Output the (x, y) coordinate of the center of the cell containing the given text.  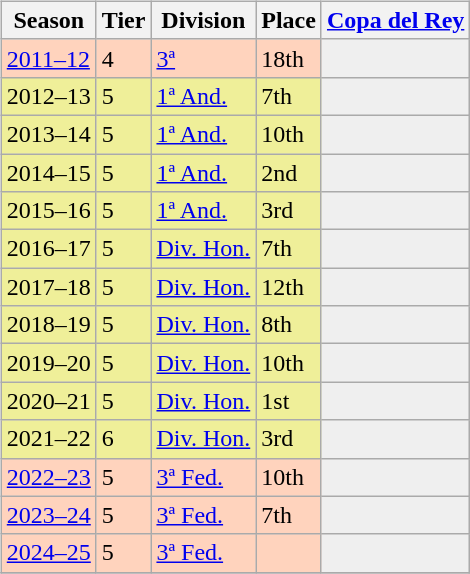
8th (289, 325)
1st (289, 401)
2nd (289, 173)
2022–23 (48, 477)
4 (124, 58)
2024–25 (48, 553)
2011–12 (48, 58)
2020–21 (48, 401)
2015–16 (48, 211)
Copa del Rey (395, 20)
2021–22 (48, 439)
Tier (124, 20)
Place (289, 20)
2017–18 (48, 287)
3ª (204, 58)
2012–13 (48, 96)
2023–24 (48, 515)
2018–19 (48, 325)
2016–17 (48, 249)
Division (204, 20)
18th (289, 58)
12th (289, 287)
2014–15 (48, 173)
2019–20 (48, 363)
Season (48, 20)
2013–14 (48, 134)
6 (124, 439)
